Return [X, Y] of the center of cell containing provided text 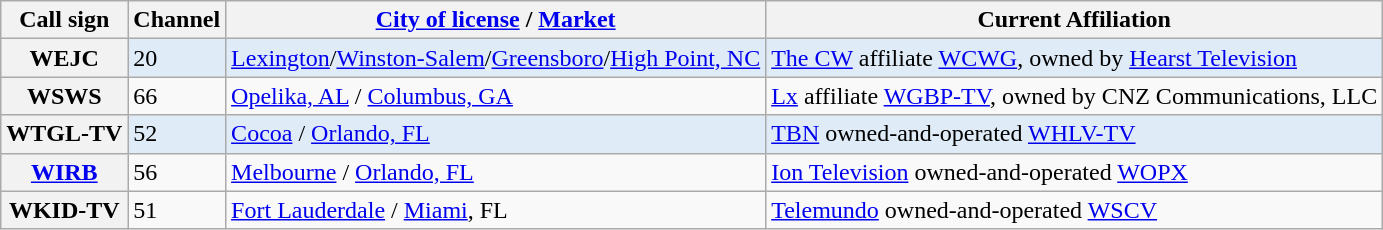
Telemundo owned-and-operated WSCV [1074, 210]
Opelika, AL / Columbus, GA [496, 96]
The CW affiliate WCWG, owned by Hearst Television [1074, 58]
Lx affiliate WGBP-TV, owned by CNZ Communications, LLC [1074, 96]
Lexington/Winston-Salem/Greensboro/High Point, NC [496, 58]
WIRB [64, 172]
Melbourne / Orlando, FL [496, 172]
Cocoa / Orlando, FL [496, 134]
WTGL-TV [64, 134]
Fort Lauderdale / Miami, FL [496, 210]
20 [177, 58]
66 [177, 96]
Channel [177, 20]
Current Affiliation [1074, 20]
51 [177, 210]
Ion Television owned-and-operated WOPX [1074, 172]
52 [177, 134]
TBN owned-and-operated WHLV-TV [1074, 134]
Call sign [64, 20]
56 [177, 172]
WEJC [64, 58]
City of license / Market [496, 20]
WKID-TV [64, 210]
WSWS [64, 96]
